Search for the cell housing the specified text and yield its (x, y) center coordinate. 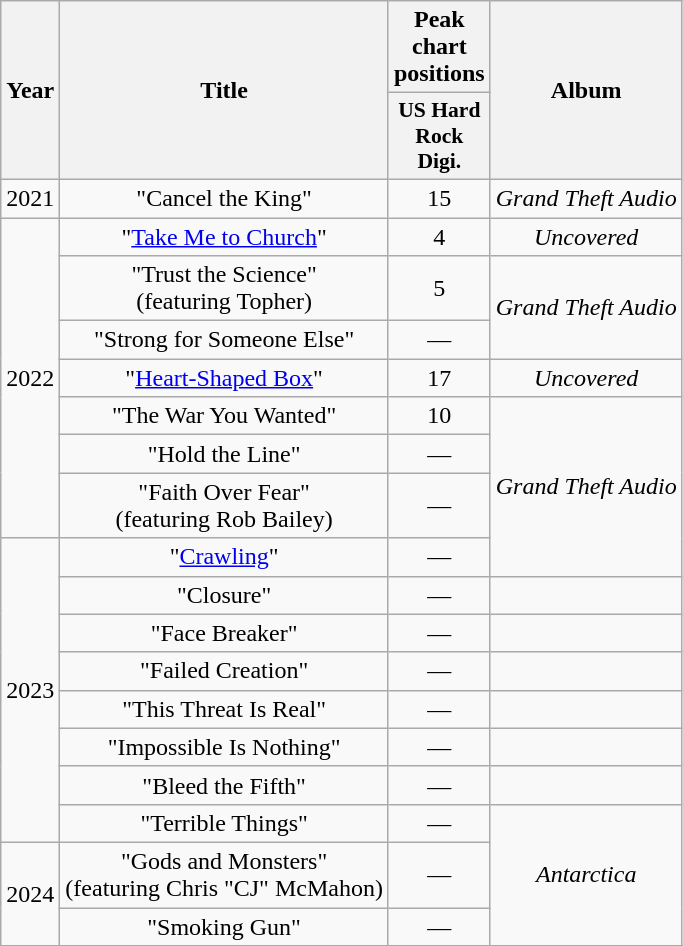
"Impossible Is Nothing" (224, 747)
"Face Breaker" (224, 633)
2022 (30, 378)
"Cancel the King" (224, 198)
"Strong for Someone Else" (224, 340)
Album (586, 90)
Peak chart positions (439, 47)
"This Threat Is Real" (224, 709)
"Hold the Line" (224, 454)
"Faith Over Fear"(featuring Rob Bailey) (224, 506)
15 (439, 198)
5 (439, 288)
"Smoking Gun" (224, 927)
2023 (30, 690)
"Gods and Monsters"(featuring Chris "CJ" McMahon) (224, 874)
Year (30, 90)
4 (439, 237)
Title (224, 90)
"The War You Wanted" (224, 416)
"Heart-Shaped Box" (224, 378)
"Closure" (224, 595)
17 (439, 378)
10 (439, 416)
Antarctica (586, 874)
2024 (30, 894)
US Hard Rock Digi. (439, 136)
"Take Me to Church" (224, 237)
"Trust the Science"(featuring Topher) (224, 288)
"Failed Creation" (224, 671)
"Bleed the Fifth" (224, 785)
"Terrible Things" (224, 823)
"Crawling" (224, 557)
2021 (30, 198)
